Search for the cell housing the specified text and yield its [X, Y] center coordinate. 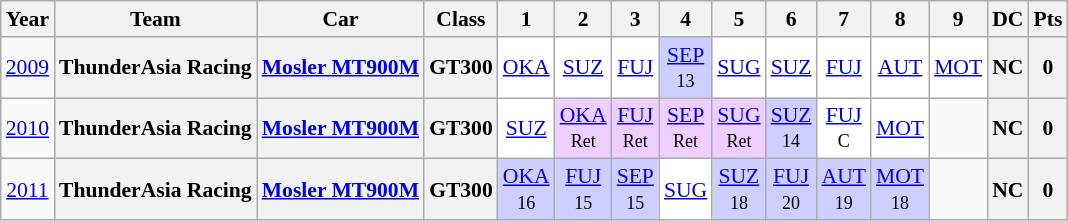
Year [28, 19]
FUJC [843, 128]
MOT18 [900, 190]
SEPRet [686, 128]
6 [792, 19]
OKA [526, 68]
SUGRet [738, 128]
Pts [1048, 19]
SEP15 [636, 190]
Car [340, 19]
2010 [28, 128]
2011 [28, 190]
3 [636, 19]
7 [843, 19]
OKA16 [526, 190]
FUJRet [636, 128]
OKARet [584, 128]
AUT19 [843, 190]
Team [156, 19]
SUZ14 [792, 128]
Class [461, 19]
8 [900, 19]
5 [738, 19]
FUJ20 [792, 190]
SUZ18 [738, 190]
AUT [900, 68]
2 [584, 19]
1 [526, 19]
2009 [28, 68]
SEP13 [686, 68]
4 [686, 19]
FUJ15 [584, 190]
DC [1008, 19]
9 [958, 19]
